Return (X, Y) of the center of cell containing provided text 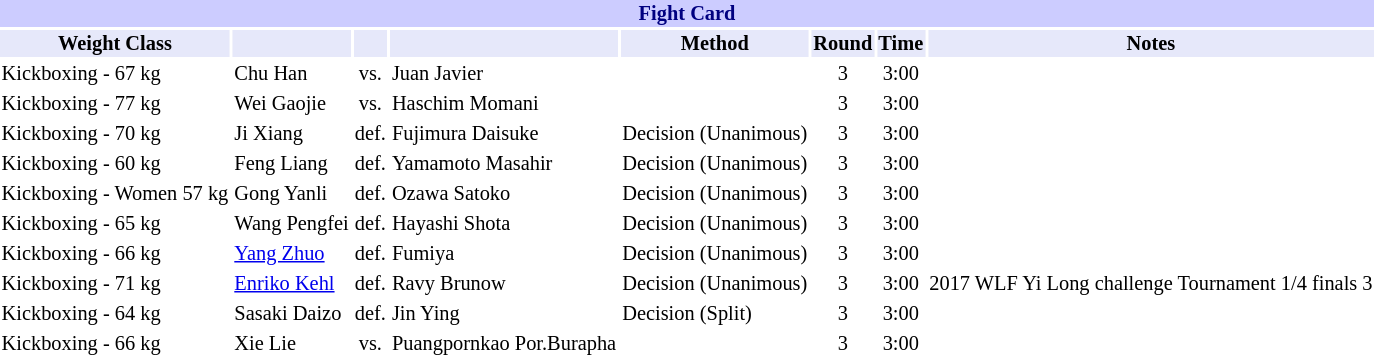
Fumiya (504, 254)
Round (843, 44)
Weight Class (115, 44)
Yang Zhuo (292, 254)
Hayashi Shota (504, 224)
Kickboxing - 60 kg (115, 164)
Chu Han (292, 74)
Feng Liang (292, 164)
Kickboxing - 71 kg (115, 284)
Kickboxing - 65 kg (115, 224)
Juan Javier (504, 74)
Kickboxing - 70 kg (115, 134)
Fight Card (687, 14)
Kickboxing - 67 kg (115, 74)
Ji Xiang (292, 134)
Ravy Brunow (504, 284)
Method (715, 44)
Kickboxing - Women 57 kg (115, 194)
Kickboxing - 77 kg (115, 104)
Enriko Kehl (292, 284)
Yamamoto Masahir (504, 164)
Decision (Split) (715, 314)
Wei Gaojie (292, 104)
Fujimura Daisuke (504, 134)
Kickboxing - 66 kg (115, 254)
Jin Ying (504, 314)
Gong Yanli (292, 194)
Time (901, 44)
Notes (1151, 44)
Sasaki Daizo (292, 314)
2017 WLF Yi Long challenge Tournament 1/4 finals 3 (1151, 284)
Haschim Momani (504, 104)
Kickboxing - 64 kg (115, 314)
Ozawa Satoko (504, 194)
Wang Pengfei (292, 224)
